Capture the cell that displays the provided text and extract its (X, Y) central coordinate. 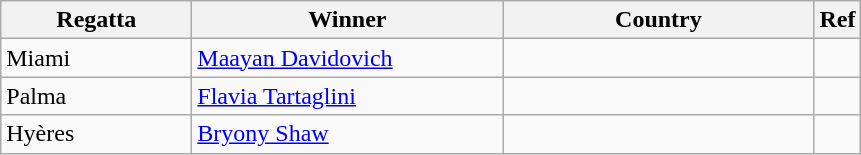
Flavia Tartaglini (348, 96)
Hyères (96, 134)
Ref (838, 20)
Maayan Davidovich (348, 58)
Bryony Shaw (348, 134)
Winner (348, 20)
Miami (96, 58)
Palma (96, 96)
Country (658, 20)
Regatta (96, 20)
